Return (X, Y) of the center of cell containing provided text 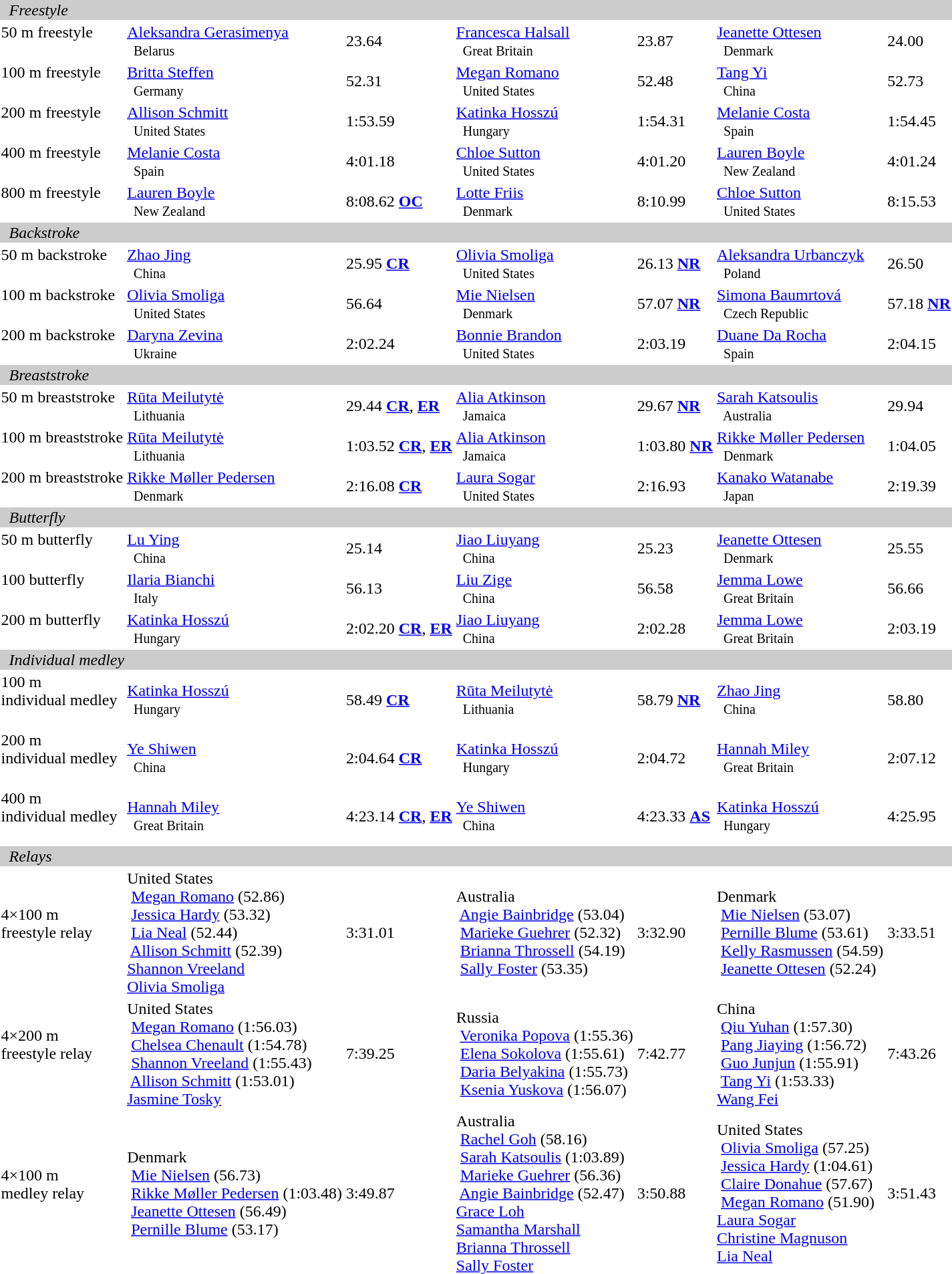
United States Megan Romano (52.86) Jessica Hardy (53.32) Lia Neal (52.44) Allison Schmitt (52.39)Shannon VreelandOlivia Smoliga (235, 932)
4:23.14 CR, ER (400, 816)
2:16.93 (675, 487)
Laura Sogar United States (544, 487)
Australia Angie Bainbridge (53.04) Marieke Guehrer (52.32) Brianna Throssell (54.19) Sally Foster (53.35) (544, 932)
23.64 (400, 41)
25.55 (919, 548)
2:19.39 (919, 487)
3:33.51 (919, 932)
Lu Ying China (235, 548)
26.50 (919, 263)
24.00 (919, 41)
Ilaria Bianchi Italy (235, 588)
56.66 (919, 588)
57.07 NR (675, 303)
4:01.18 (400, 162)
Mie Nielsen Denmark (544, 303)
2:04.64 CR (400, 758)
4×200 m freestyle relay (62, 1053)
800 m freestyle (62, 202)
Daryna Zevina Ukraine (235, 344)
Breaststroke (476, 375)
50 m butterfly (62, 548)
2:02.20 CR, ER (400, 628)
1:54.31 (675, 122)
58.79 NR (675, 700)
8:08.62 OC (400, 202)
Britta Steffen Germany (235, 82)
Sarah Katsoulis Australia (800, 406)
100 m individual medley (62, 700)
52.73 (919, 82)
25.14 (400, 548)
200 m freestyle (62, 122)
200 m butterfly (62, 628)
200 m individual medley (62, 758)
57.18 NR (919, 303)
3:32.90 (675, 932)
52.31 (400, 82)
2:04.15 (919, 344)
Duane Da Rocha Spain (800, 344)
50 m breaststroke (62, 406)
29.44 CR, ER (400, 406)
200 m backstroke (62, 344)
100 butterfly (62, 588)
8:10.99 (675, 202)
56.13 (400, 588)
Backstroke (476, 233)
100 m backstroke (62, 303)
26.13 NR (675, 263)
52.48 (675, 82)
Allison Schmitt United States (235, 122)
1:53.59 (400, 122)
1:03.80 NR (675, 447)
Francesca Halsall Great Britain (544, 41)
Liu Zige China (544, 588)
7:43.26 (919, 1053)
China Qiu Yuhan (1:57.30) Pang Jiaying (1:56.72) Guo Junjun (1:55.91) Tang Yi (1:53.33)Wang Fei (800, 1053)
Aleksandra Urbanczyk Poland (800, 263)
7:39.25 (400, 1053)
50 m freestyle (62, 41)
50 m backstroke (62, 263)
Simona Baumrtová Czech Republic (800, 303)
1:04.05 (919, 447)
1:03.52 CR, ER (400, 447)
Freestyle (476, 10)
7:42.77 (675, 1053)
United States Megan Romano (1:56.03) Chelsea Chenault (1:54.78) Shannon Vreeland (1:55.43) Allison Schmitt (1:53.01)Jasmine Tosky (235, 1053)
4:01.24 (919, 162)
2:02.24 (400, 344)
58.80 (919, 700)
25.95 CR (400, 263)
Butterfly (476, 517)
Individual medley (476, 660)
100 m breaststroke (62, 447)
Bonnie Brandon United States (544, 344)
29.67 NR (675, 406)
400 m individual medley (62, 816)
Megan Romano United States (544, 82)
1:54.45 (919, 122)
100 m freestyle (62, 82)
23.87 (675, 41)
29.94 (919, 406)
56.64 (400, 303)
200 m breaststroke (62, 487)
56.58 (675, 588)
25.23 (675, 548)
2:16.08 CR (400, 487)
Relays (476, 856)
8:15.53 (919, 202)
Kanako Watanabe Japan (800, 487)
400 m freestyle (62, 162)
2:02.28 (675, 628)
Russia Veronika Popova (1:55.36) Elena Sokolova (1:55.61) Daria Belyakina (1:55.73) Ksenia Yuskova (1:56.07) (544, 1053)
4:25.95 (919, 816)
2:04.72 (675, 758)
2:07.12 (919, 758)
3:31.01 (400, 932)
Aleksandra Gerasimenya Belarus (235, 41)
4:01.20 (675, 162)
4×100 m freestyle relay (62, 932)
Lotte Friis Denmark (544, 202)
58.49 CR (400, 700)
Tang Yi China (800, 82)
4:23.33 AS (675, 816)
Denmark Mie Nielsen (53.07) Pernille Blume (53.61) Kelly Rasmussen (54.59) Jeanette Ottesen (52.24) (800, 932)
